Return the (X, Y) coordinate for the center point of the cell that contains the specified text.  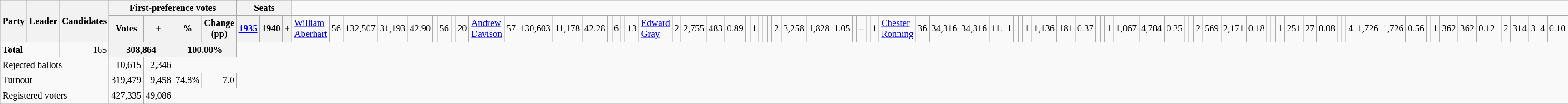
11,178 (567, 29)
Change (pp) (219, 29)
0.18 (1256, 29)
1,828 (819, 29)
0.08 (1327, 29)
Registered voters (55, 96)
4 (1350, 29)
3,258 (794, 29)
42.28 (595, 29)
1940 (271, 29)
31,193 (393, 29)
1935 (248, 29)
Votes (126, 29)
1,136 (1044, 29)
Andrew Davison (487, 29)
130,603 (535, 29)
7.0 (219, 80)
27 (1310, 29)
308,864 (141, 50)
First-preference votes (173, 8)
– (861, 29)
0.35 (1174, 29)
0.10 (1558, 29)
181 (1066, 29)
1.05 (842, 29)
427,335 (126, 96)
0.56 (1416, 29)
Party (14, 21)
2,346 (158, 65)
42.90 (420, 29)
Total (30, 50)
Leader (43, 21)
Candidates (84, 21)
2,171 (1233, 29)
0.89 (735, 29)
% (188, 29)
Rejected ballots (55, 65)
20 (462, 29)
Edward Gray (655, 29)
6 (616, 29)
57 (511, 29)
49,086 (158, 96)
4,704 (1152, 29)
Seats (264, 8)
251 (1294, 29)
319,479 (126, 80)
0.37 (1085, 29)
74.8% (188, 80)
100.00% (205, 50)
569 (1212, 29)
9,458 (158, 80)
11.11 (1001, 29)
36 (923, 29)
483 (715, 29)
132,507 (360, 29)
13 (632, 29)
1,067 (1127, 29)
10,615 (126, 65)
William Aberhart (311, 29)
165 (84, 50)
2,755 (694, 29)
Turnout (55, 80)
0.12 (1487, 29)
Chester Ronning (898, 29)
